For the text-containing cell, return its midpoint in (x, y) coordinate format. 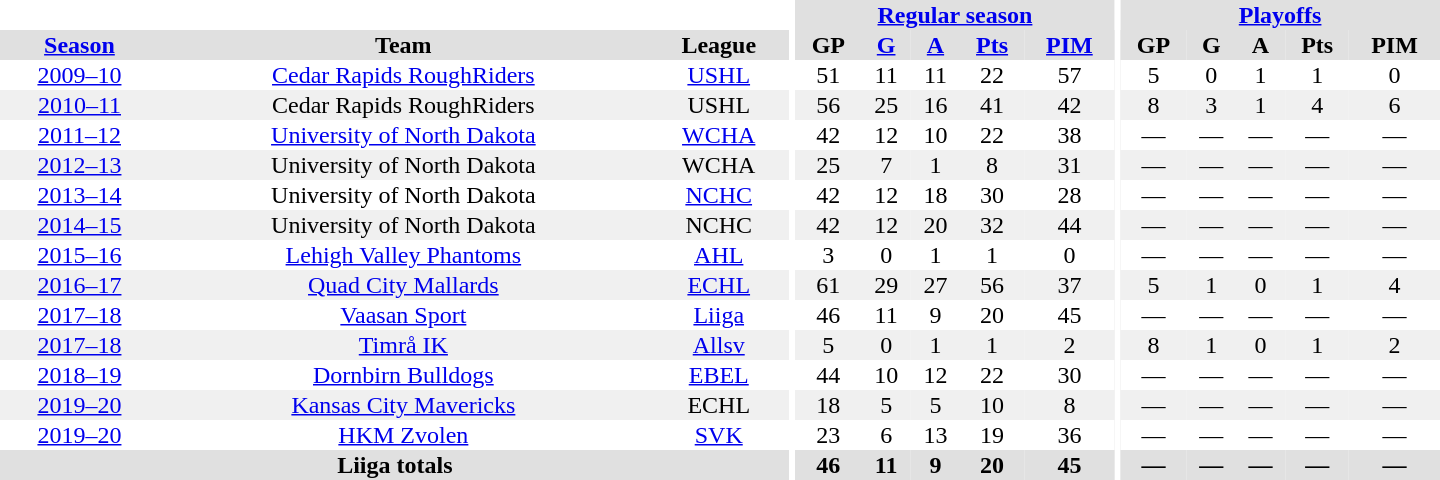
16 (936, 105)
2018–19 (80, 375)
2014–15 (80, 225)
Lehigh Valley Phantoms (404, 255)
2009–10 (80, 75)
HKM Zvolen (404, 435)
13 (936, 435)
57 (1070, 75)
Liiga (719, 315)
Regular season (955, 15)
Vaasan Sport (404, 315)
2015–16 (80, 255)
23 (828, 435)
61 (828, 285)
2011–12 (80, 135)
Quad City Mallards (404, 285)
2016–17 (80, 285)
2010–11 (80, 105)
2013–14 (80, 195)
League (719, 45)
29 (886, 285)
AHL (719, 255)
32 (992, 225)
SVK (719, 435)
7 (886, 165)
2012–13 (80, 165)
38 (1070, 135)
Timrå IK (404, 345)
36 (1070, 435)
27 (936, 285)
Kansas City Mavericks (404, 405)
31 (1070, 165)
Team (404, 45)
51 (828, 75)
19 (992, 435)
Playoffs (1280, 15)
Season (80, 45)
37 (1070, 285)
Allsv (719, 345)
Liiga totals (395, 465)
28 (1070, 195)
Dornbirn Bulldogs (404, 375)
EBEL (719, 375)
41 (992, 105)
